Detect which cell encompasses the target text, then output its [x, y] center coordinate. 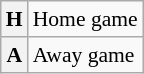
H [14, 19]
Away game [86, 55]
Home game [86, 19]
A [14, 55]
